Output the (x, y) coordinate of the center of the cell containing the given text.  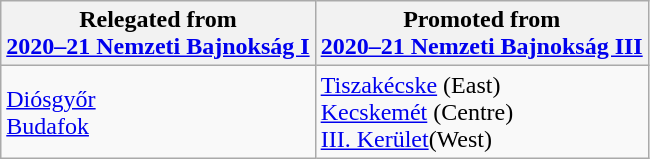
Diósgyőr Budafok (158, 112)
Relegated from2020–21 Nemzeti Bajnokság I (158, 34)
Tiszakécske (East) Kecskemét (Centre) III. Kerület(West) (482, 112)
Promoted from2020–21 Nemzeti Bajnokság III (482, 34)
